Extract the (X, Y) coordinate from the center of the cell holding the provided text.  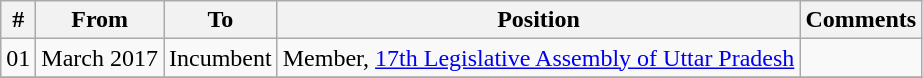
To (221, 20)
Position (538, 20)
01 (18, 58)
March 2017 (100, 58)
# (18, 20)
Member, 17th Legislative Assembly of Uttar Pradesh (538, 58)
Comments (861, 20)
From (100, 20)
Incumbent (221, 58)
